Scan for the cell matching the given text and deliver its [x, y] coordinate at center. 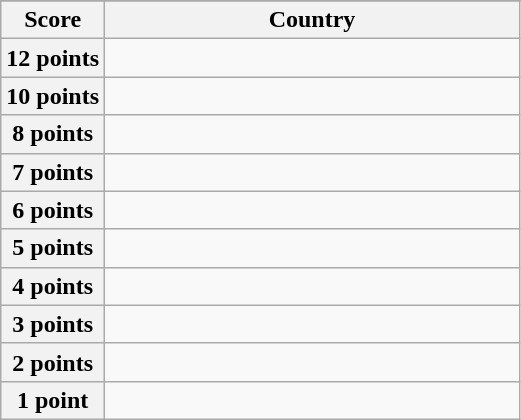
8 points [53, 134]
10 points [53, 96]
6 points [53, 210]
1 point [53, 400]
Score [53, 20]
Country [312, 20]
12 points [53, 58]
7 points [53, 172]
2 points [53, 362]
3 points [53, 324]
5 points [53, 248]
4 points [53, 286]
